Output the [X, Y] coordinate of the center of the cell containing the given text.  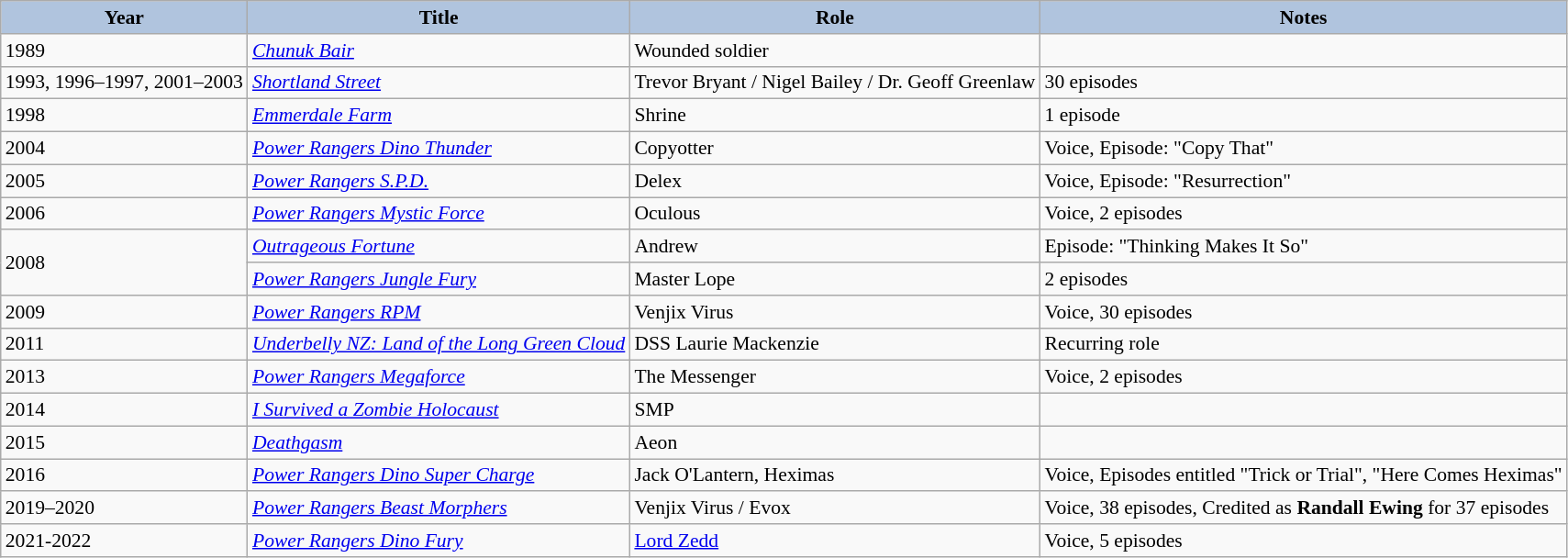
2008 [125, 262]
Voice, Episode: "Resurrection" [1304, 181]
Voice, 30 episodes [1304, 312]
Outrageous Fortune [439, 247]
Power Rangers Beast Morphers [439, 508]
Voice, Episode: "Copy That" [1304, 149]
I Survived a Zombie Holocaust [439, 410]
Delex [835, 181]
Recurring role [1304, 344]
Episode: "Thinking Makes It So" [1304, 247]
1 episode [1304, 116]
2019–2020 [125, 508]
1989 [125, 50]
Power Rangers Mystic Force [439, 214]
Master Lope [835, 279]
Oculous [835, 214]
Role [835, 17]
2 episodes [1304, 279]
2014 [125, 410]
30 episodes [1304, 83]
Emmerdale Farm [439, 116]
Power Rangers S.P.D. [439, 181]
Underbelly NZ: Land of the Long Green Cloud [439, 344]
2006 [125, 214]
SMP [835, 410]
1998 [125, 116]
Copyotter [835, 149]
Power Rangers Megaforce [439, 377]
Voice, Episodes entitled "Trick or Trial", "Here Comes Heximas" [1304, 475]
Power Rangers Jungle Fury [439, 279]
The Messenger [835, 377]
Chunuk Bair [439, 50]
DSS Laurie Mackenzie [835, 344]
Voice, 38 episodes, Credited as Randall Ewing for 37 episodes [1304, 508]
2016 [125, 475]
2015 [125, 442]
Aeon [835, 442]
2013 [125, 377]
Title [439, 17]
2009 [125, 312]
Jack O'Lantern, Heximas [835, 475]
Wounded soldier [835, 50]
Andrew [835, 247]
Voice, 5 episodes [1304, 541]
Power Rangers Dino Thunder [439, 149]
2021-2022 [125, 541]
Lord Zedd [835, 541]
2004 [125, 149]
2011 [125, 344]
Venjix Virus [835, 312]
Power Rangers RPM [439, 312]
Shortland Street [439, 83]
Year [125, 17]
Deathgasm [439, 442]
2005 [125, 181]
Power Rangers Dino Super Charge [439, 475]
Power Rangers Dino Fury [439, 541]
Notes [1304, 17]
1993, 1996–1997, 2001–2003 [125, 83]
Shrine [835, 116]
Trevor Bryant / Nigel Bailey / Dr. Geoff Greenlaw [835, 83]
Venjix Virus / Evox [835, 508]
